Output the (x, y) coordinate of the center of the cell containing the given text.  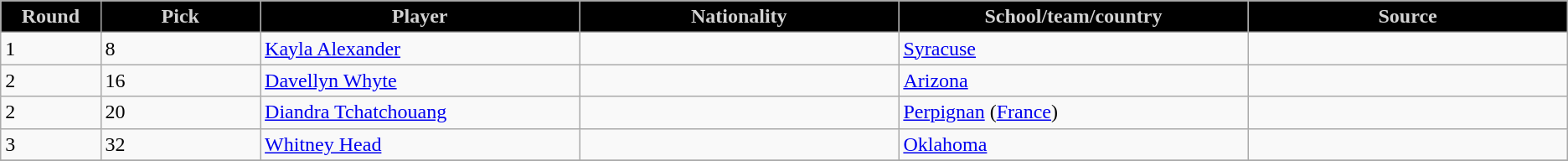
32 (181, 144)
8 (181, 49)
Kayla Alexander (420, 49)
Syracuse (1074, 49)
1 (50, 49)
School/team/country (1074, 17)
Oklahoma (1074, 144)
Source (1407, 17)
Davellyn Whyte (420, 80)
3 (50, 144)
Round (50, 17)
Player (420, 17)
Whitney Head (420, 144)
Diandra Tchatchouang (420, 112)
Perpignan (France) (1074, 112)
16 (181, 80)
Arizona (1074, 80)
Pick (181, 17)
20 (181, 112)
Nationality (739, 17)
